From the cell containing the given text, extract its center point as (x, y) coordinate. 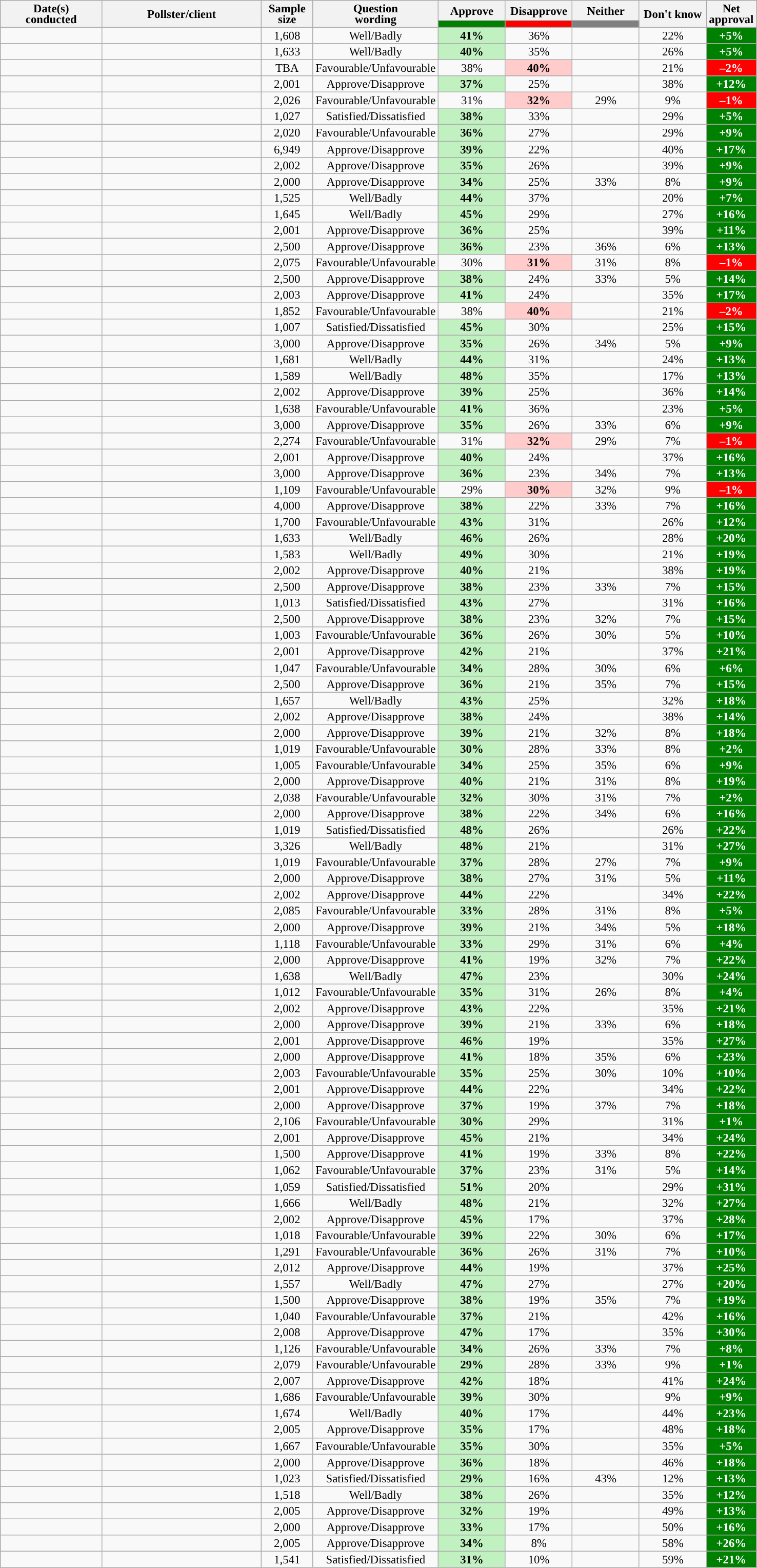
1,027 (287, 117)
1,674 (287, 1414)
1,852 (287, 311)
+6% (731, 668)
1,667 (287, 1446)
16% (539, 1478)
59% (673, 1559)
2,026 (287, 101)
51% (472, 1187)
58% (673, 1543)
1,007 (287, 327)
1,005 (287, 765)
1,518 (287, 1495)
1,525 (287, 198)
1,589 (287, 376)
1,018 (287, 1235)
2,274 (287, 441)
+7% (731, 198)
Sample size (287, 14)
2,008 (287, 1332)
Date(s)conducted (51, 14)
1,557 (287, 1284)
1,013 (287, 603)
Pollster/client (182, 14)
1,681 (287, 360)
+8% (731, 1349)
Approve (472, 10)
1,686 (287, 1397)
+25% (731, 1268)
1,109 (287, 489)
2,007 (287, 1381)
1,666 (287, 1203)
2,079 (287, 1365)
6,949 (287, 149)
+30% (731, 1332)
1,700 (287, 522)
50% (673, 1527)
2,020 (287, 133)
TBA (287, 68)
2,012 (287, 1268)
1,608 (287, 36)
Don't know (673, 14)
Neither (606, 10)
12% (673, 1478)
1,012 (287, 992)
1,126 (287, 1349)
4,000 (287, 506)
Disapprove (539, 10)
1,583 (287, 555)
1,657 (287, 700)
+28% (731, 1219)
1,062 (287, 1170)
1,291 (287, 1251)
2,106 (287, 1122)
+26% (731, 1543)
1,118 (287, 944)
3,326 (287, 846)
1,541 (287, 1559)
2,085 (287, 911)
+31% (731, 1187)
2,038 (287, 797)
Questionwording (375, 14)
2,075 (287, 263)
1,003 (287, 635)
1,047 (287, 668)
1,645 (287, 214)
1,059 (287, 1187)
Net approval (731, 14)
1,023 (287, 1478)
1,040 (287, 1316)
